Capture the cell that displays the provided text and extract its (x, y) central coordinate. 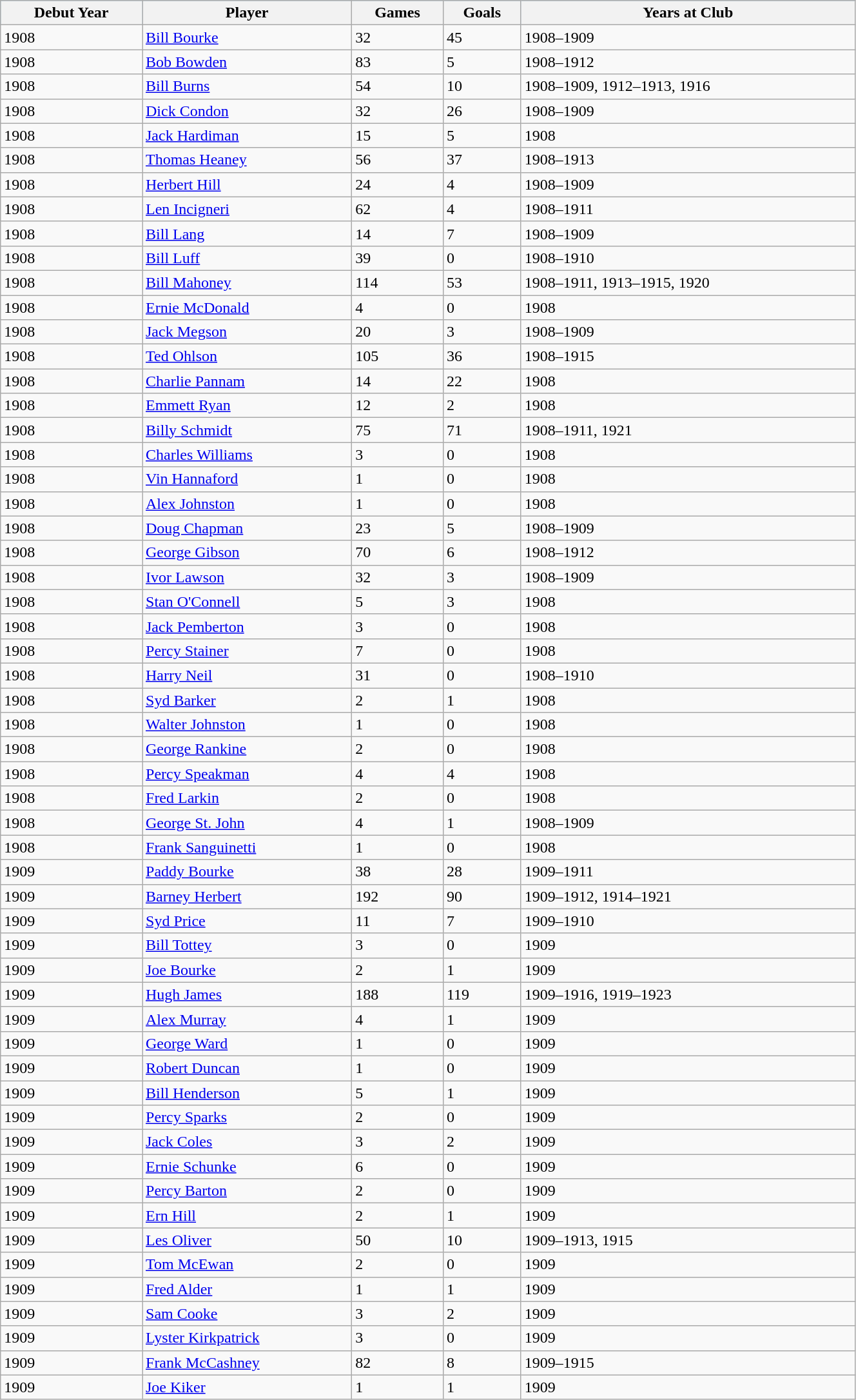
Jack Coles (246, 1142)
Ted Ohlson (246, 357)
Frank McCashney (246, 1363)
Games (398, 13)
28 (482, 872)
Vin Hannaford (246, 479)
1909–1911 (688, 872)
39 (398, 258)
Bill Mahoney (246, 282)
Thomas Heaney (246, 160)
Sam Cooke (246, 1314)
Syd Price (246, 921)
70 (398, 553)
Billy Schmidt (246, 430)
26 (482, 111)
1909–1910 (688, 921)
1908–1911 (688, 209)
Herbert Hill (246, 184)
Alex Murray (246, 1019)
Charles Williams (246, 455)
Harry Neil (246, 675)
Robert Duncan (246, 1068)
75 (398, 430)
Tom McEwan (246, 1265)
37 (482, 160)
Jack Pemberton (246, 626)
45 (482, 37)
Fred Larkin (246, 798)
Bill Luff (246, 258)
Walter Johnston (246, 725)
1908–1909, 1912–1913, 1916 (688, 86)
Bill Burns (246, 86)
Jack Hardiman (246, 135)
Barney Herbert (246, 896)
George Gibson (246, 553)
105 (398, 357)
54 (398, 86)
Percy Stainer (246, 651)
Percy Barton (246, 1191)
Les Oliver (246, 1240)
38 (398, 872)
1908–1911, 1913–1915, 1920 (688, 282)
23 (398, 528)
Fred Alder (246, 1289)
Bill Lang (246, 233)
71 (482, 430)
1909–1913, 1915 (688, 1240)
Emmett Ryan (246, 406)
1909–1912, 1914–1921 (688, 896)
Paddy Bourke (246, 872)
George Ward (246, 1043)
Ernie Schunke (246, 1167)
36 (482, 357)
Frank Sanguinetti (246, 847)
12 (398, 406)
Joe Bourke (246, 970)
Percy Speakman (246, 774)
20 (398, 332)
188 (398, 994)
Doug Chapman (246, 528)
Alex Johnston (246, 504)
Percy Sparks (246, 1118)
56 (398, 160)
Hugh James (246, 994)
George St. John (246, 823)
Debut Year (72, 13)
Bill Bourke (246, 37)
82 (398, 1363)
Dick Condon (246, 111)
53 (482, 282)
192 (398, 896)
Jack Megson (246, 332)
Ivor Lawson (246, 577)
119 (482, 994)
15 (398, 135)
31 (398, 675)
Years at Club (688, 13)
Player (246, 13)
83 (398, 62)
1908–1913 (688, 160)
24 (398, 184)
Charlie Pannam (246, 381)
8 (482, 1363)
62 (398, 209)
Ernie McDonald (246, 308)
22 (482, 381)
Bill Tottey (246, 945)
Bill Henderson (246, 1093)
Ern Hill (246, 1216)
1908–1911, 1921 (688, 430)
George Rankine (246, 749)
50 (398, 1240)
114 (398, 282)
Lyster Kirkpatrick (246, 1338)
Syd Barker (246, 700)
Goals (482, 13)
1908–1915 (688, 357)
11 (398, 921)
Joe Kiker (246, 1387)
90 (482, 896)
1909–1916, 1919–1923 (688, 994)
1909–1915 (688, 1363)
Stan O'Connell (246, 602)
Bob Bowden (246, 62)
Len Incigneri (246, 209)
